Extract the [x, y] coordinate from the center of the cell holding the provided text.  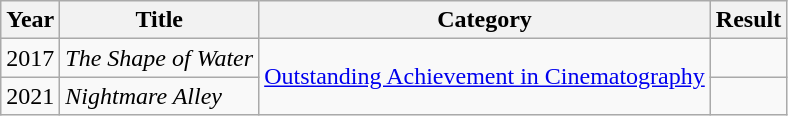
Nightmare Alley [160, 96]
Year [30, 20]
2021 [30, 96]
Category [485, 20]
Title [160, 20]
The Shape of Water [160, 58]
Result [748, 20]
2017 [30, 58]
Outstanding Achievement in Cinematography [485, 77]
